Capture the cell that displays the provided text and extract its [X, Y] central coordinate. 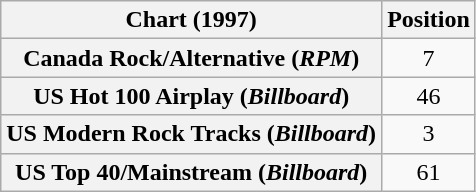
3 [429, 134]
Chart (1997) [192, 20]
7 [429, 58]
US Modern Rock Tracks (Billboard) [192, 134]
Position [429, 20]
46 [429, 96]
US Top 40/Mainstream (Billboard) [192, 172]
Canada Rock/Alternative (RPM) [192, 58]
61 [429, 172]
US Hot 100 Airplay (Billboard) [192, 96]
